For the text-containing cell, return its midpoint in (x, y) coordinate format. 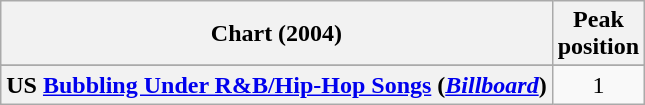
US Bubbling Under R&B/Hip-Hop Songs (Billboard) (276, 85)
Chart (2004) (276, 34)
1 (598, 85)
Peakposition (598, 34)
